From the cell containing the given text, extract its center point as (X, Y) coordinate. 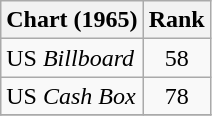
78 (176, 96)
58 (176, 58)
Rank (176, 20)
US Billboard (72, 58)
Chart (1965) (72, 20)
US Cash Box (72, 96)
